From the cell containing the given text, extract its center point as (X, Y) coordinate. 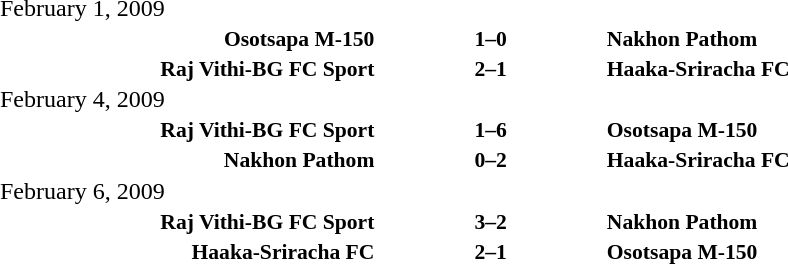
0–2 (490, 160)
2–1 (490, 68)
1–6 (490, 130)
3–2 (490, 222)
1–0 (490, 38)
